Return the (X, Y) coordinate for the center point of the cell that contains the specified text.  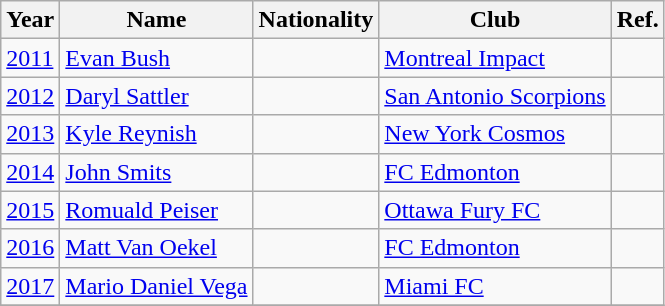
Montreal Impact (495, 58)
2015 (30, 210)
Romuald Peiser (156, 210)
Club (495, 20)
2013 (30, 134)
2012 (30, 96)
Matt Van Oekel (156, 248)
2011 (30, 58)
New York Cosmos (495, 134)
Ref. (638, 20)
San Antonio Scorpions (495, 96)
Evan Bush (156, 58)
Kyle Reynish (156, 134)
John Smits (156, 172)
Miami FC (495, 286)
2016 (30, 248)
2017 (30, 286)
2014 (30, 172)
Ottawa Fury FC (495, 210)
Daryl Sattler (156, 96)
Mario Daniel Vega (156, 286)
Year (30, 20)
Name (156, 20)
Nationality (316, 20)
